Capture the cell that displays the provided text and extract its [x, y] central coordinate. 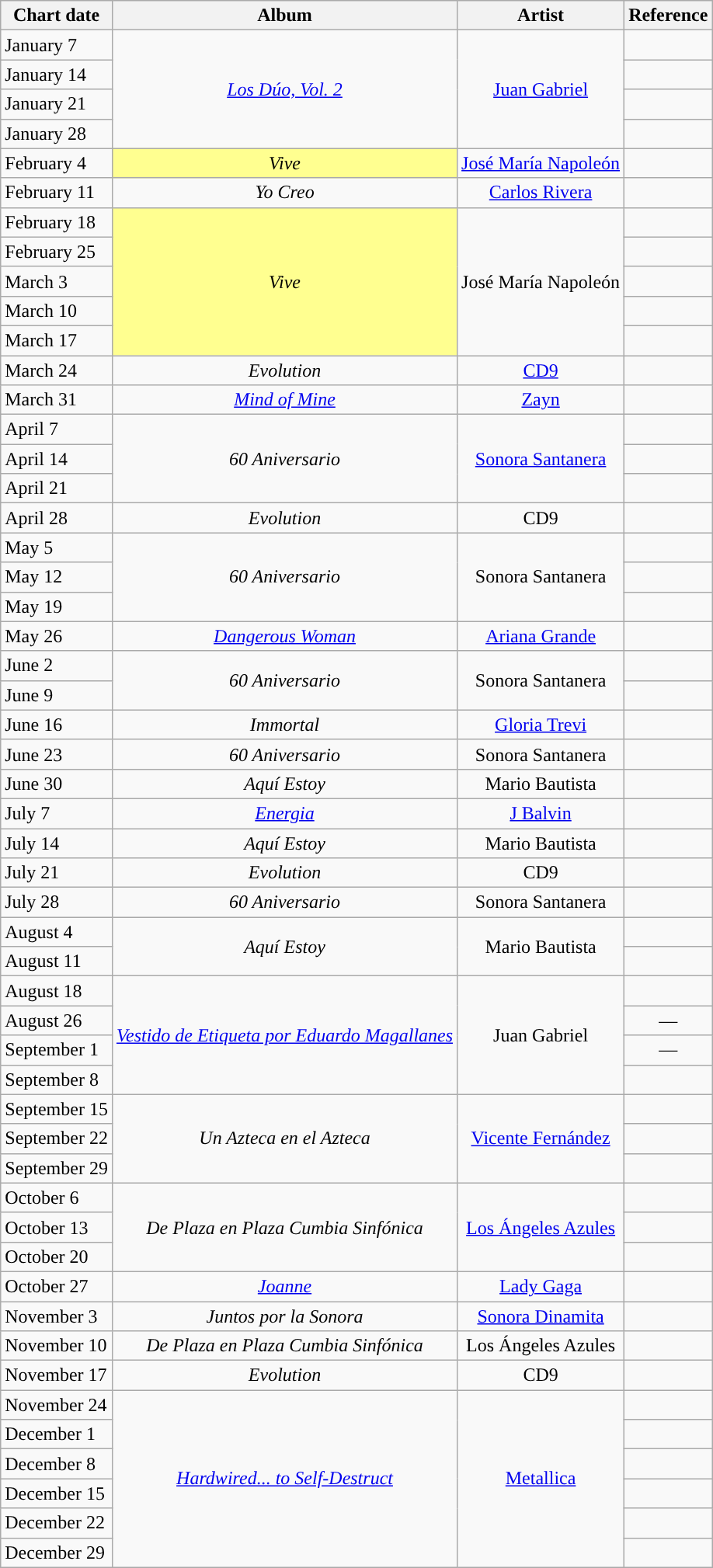
July 21 [57, 873]
September 15 [57, 1109]
July 7 [57, 813]
September 29 [57, 1168]
November 3 [57, 1316]
Vestido de Etiqueta por Eduardo Magallanes [284, 1035]
December 29 [57, 1552]
October 20 [57, 1257]
January 21 [57, 104]
April 21 [57, 488]
February 11 [57, 193]
September 22 [57, 1139]
Artist [541, 16]
May 12 [57, 577]
May 5 [57, 548]
Chart date [57, 16]
Metallica [541, 1479]
February 4 [57, 163]
June 2 [57, 666]
February 18 [57, 222]
August 4 [57, 932]
April 14 [57, 459]
Lady Gaga [541, 1286]
January 7 [57, 45]
Dangerous Woman [284, 636]
December 8 [57, 1464]
October 27 [57, 1286]
October 6 [57, 1198]
January 14 [57, 75]
Sonora Dinamita [541, 1316]
Vicente Fernández [541, 1139]
June 16 [57, 725]
November 24 [57, 1405]
April 7 [57, 429]
November 10 [57, 1346]
Los Dúo, Vol. 2 [284, 89]
Un Azteca en el Azteca [284, 1139]
Album [284, 16]
Mind of Mine [284, 400]
September 8 [57, 1080]
May 19 [57, 607]
July 28 [57, 902]
August 18 [57, 991]
Joanne [284, 1286]
March 3 [57, 281]
March 10 [57, 311]
December 1 [57, 1434]
October 13 [57, 1227]
May 26 [57, 636]
Energia [284, 813]
June 23 [57, 754]
Hardwired... to Self-Destruct [284, 1479]
Gloria Trevi [541, 725]
January 28 [57, 134]
March 17 [57, 340]
July 14 [57, 843]
August 26 [57, 1020]
Immortal [284, 725]
December 22 [57, 1523]
Ariana Grande [541, 636]
Reference [668, 16]
December 15 [57, 1493]
September 1 [57, 1050]
June 30 [57, 784]
March 24 [57, 370]
June 9 [57, 695]
Yo Creo [284, 193]
Carlos Rivera [541, 193]
April 28 [57, 518]
J Balvin [541, 813]
March 31 [57, 400]
February 25 [57, 252]
November 17 [57, 1375]
Juntos por la Sonora [284, 1316]
Zayn [541, 400]
August 11 [57, 961]
